Output the (x, y) coordinate of the center of the cell containing the given text.  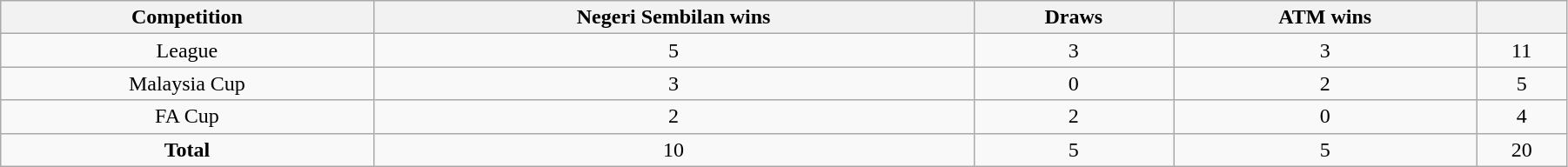
20 (1522, 150)
ATM wins (1325, 17)
League (187, 50)
Total (187, 150)
FA Cup (187, 117)
Competition (187, 17)
Draws (1074, 17)
Negeri Sembilan wins (673, 17)
4 (1522, 117)
10 (673, 150)
11 (1522, 50)
Malaysia Cup (187, 83)
